Return the [X, Y] coordinate for the center point of the cell that contains the specified text.  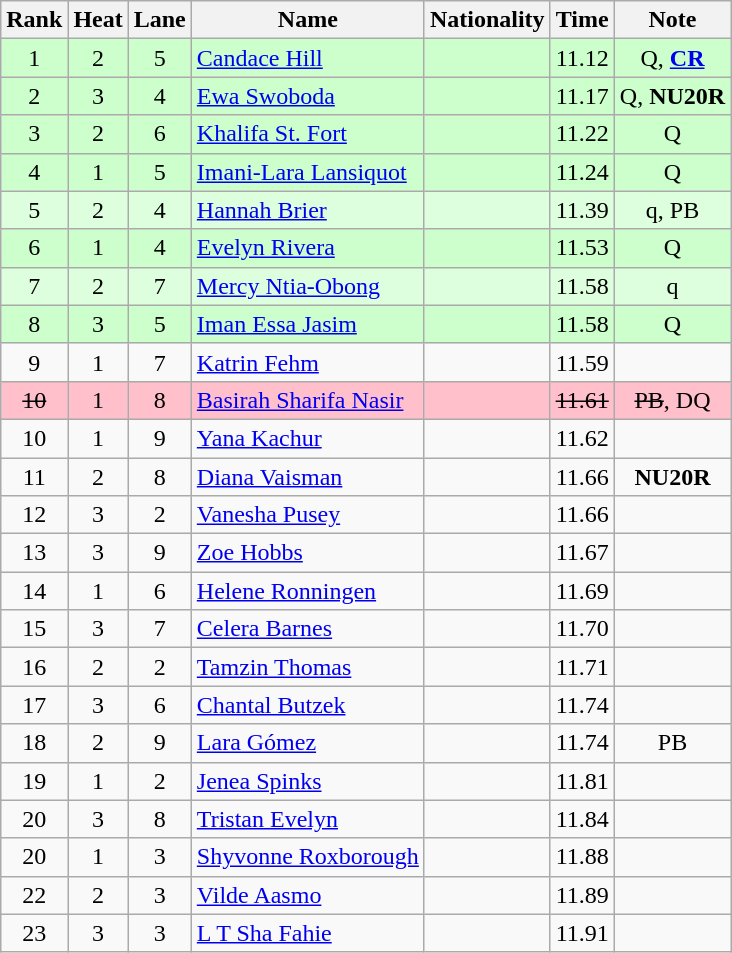
11.17 [582, 96]
Name [308, 20]
17 [34, 705]
11.70 [582, 629]
22 [34, 895]
11.12 [582, 58]
16 [34, 667]
Q, NU20R [672, 96]
11.71 [582, 667]
Nationality [487, 20]
11.69 [582, 591]
Khalifa St. Fort [308, 134]
Ewa Swoboda [308, 96]
Katrin Fehm [308, 362]
11.59 [582, 362]
q [672, 286]
Tristan Evelyn [308, 819]
Vanesha Pusey [308, 515]
Chantal Butzek [308, 705]
11.62 [582, 438]
11.89 [582, 895]
13 [34, 553]
PB [672, 743]
Helene Ronningen [308, 591]
14 [34, 591]
12 [34, 515]
Rank [34, 20]
L T Sha Fahie [308, 933]
18 [34, 743]
Shyvonne Roxborough [308, 857]
11.91 [582, 933]
Q, CR [672, 58]
11.24 [582, 172]
Mercy Ntia-Obong [308, 286]
Imani-Lara Lansiquot [308, 172]
11.53 [582, 248]
11.67 [582, 553]
Yana Kachur [308, 438]
11.81 [582, 781]
Lane [160, 20]
NU20R [672, 477]
11.88 [582, 857]
Heat [98, 20]
11.84 [582, 819]
Diana Vaisman [308, 477]
Time [582, 20]
Zoe Hobbs [308, 553]
Vilde Aasmo [308, 895]
Note [672, 20]
11.39 [582, 210]
Hannah Brier [308, 210]
PB, DQ [672, 400]
q, PB [672, 210]
Lara Gómez [308, 743]
19 [34, 781]
Celera Barnes [308, 629]
15 [34, 629]
Tamzin Thomas [308, 667]
Iman Essa Jasim [308, 324]
Basirah Sharifa Nasir [308, 400]
11 [34, 477]
Jenea Spinks [308, 781]
23 [34, 933]
Candace Hill [308, 58]
11.22 [582, 134]
11.61 [582, 400]
Evelyn Rivera [308, 248]
